Determine the (X, Y) coordinate at the center of the cell enclosing the given text.  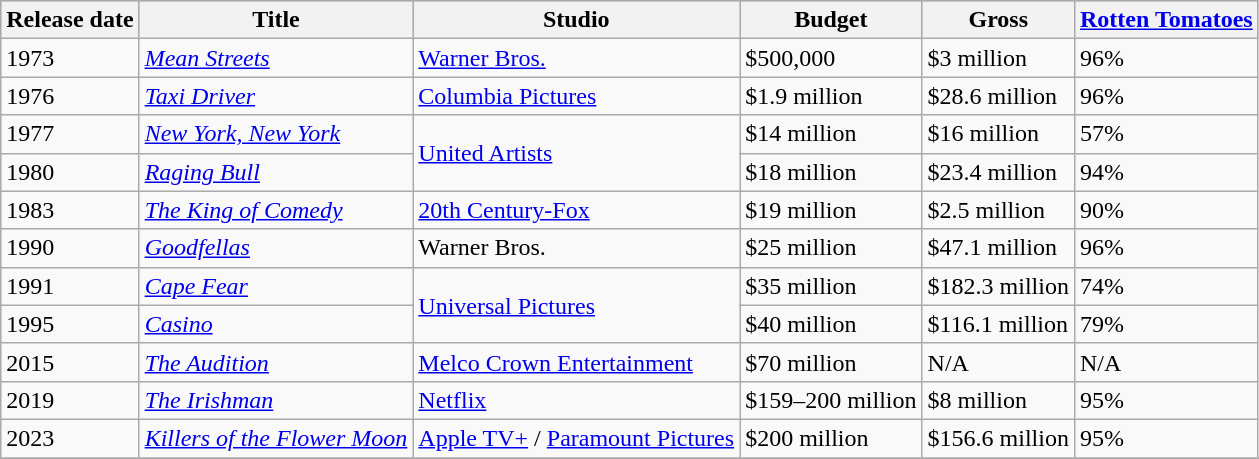
Studio (576, 20)
$1.9 million (831, 96)
$2.5 million (998, 210)
Columbia Pictures (576, 96)
1973 (70, 58)
$35 million (831, 286)
90% (1166, 210)
$28.6 million (998, 96)
2023 (70, 438)
Universal Pictures (576, 305)
The Audition (276, 362)
Taxi Driver (276, 96)
Title (276, 20)
$70 million (831, 362)
The Irishman (276, 400)
Melco Crown Entertainment (576, 362)
$3 million (998, 58)
$156.6 million (998, 438)
$182.3 million (998, 286)
1976 (70, 96)
$500,000 (831, 58)
$19 million (831, 210)
1995 (70, 324)
Rotten Tomatoes (1166, 20)
$40 million (831, 324)
New York, New York (276, 134)
1977 (70, 134)
United Artists (576, 153)
1991 (70, 286)
2015 (70, 362)
$116.1 million (998, 324)
The King of Comedy (276, 210)
94% (1166, 172)
$23.4 million (998, 172)
$25 million (831, 248)
1983 (70, 210)
79% (1166, 324)
$14 million (831, 134)
Killers of the Flower Moon (276, 438)
Goodfellas (276, 248)
$159–200 million (831, 400)
$18 million (831, 172)
$47.1 million (998, 248)
Release date (70, 20)
74% (1166, 286)
Cape Fear (276, 286)
1990 (70, 248)
Casino (276, 324)
$8 million (998, 400)
Mean Streets (276, 58)
1980 (70, 172)
2019 (70, 400)
Budget (831, 20)
$200 million (831, 438)
57% (1166, 134)
Gross (998, 20)
Raging Bull (276, 172)
20th Century-Fox (576, 210)
$16 million (998, 134)
Netflix (576, 400)
Apple TV+ / Paramount Pictures (576, 438)
